Scan for the cell matching the given text and deliver its [X, Y] coordinate at center. 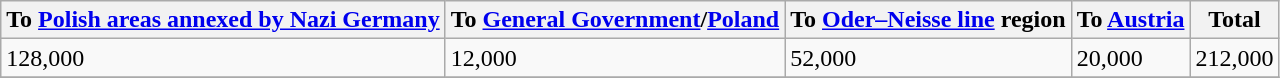
212,000 [1234, 58]
To General Government/Poland [615, 20]
12,000 [615, 58]
To Austria [1130, 20]
To Oder–Neisse line region [928, 20]
52,000 [928, 58]
128,000 [223, 58]
Total [1234, 20]
To Polish areas annexed by Nazi Germany [223, 20]
20,000 [1130, 58]
